Output the (x, y) coordinate of the center of the cell containing the given text.  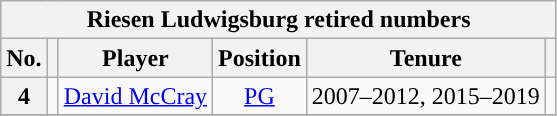
Player (135, 58)
No. (24, 58)
PG (260, 96)
Position (260, 58)
Riesen Ludwigsburg retired numbers (279, 20)
4 (24, 96)
2007–2012, 2015–2019 (426, 96)
Tenure (426, 58)
David McCray (135, 96)
